Pinpoint the cell where the given text exists, returning its (X, Y) midpoint coordinate. 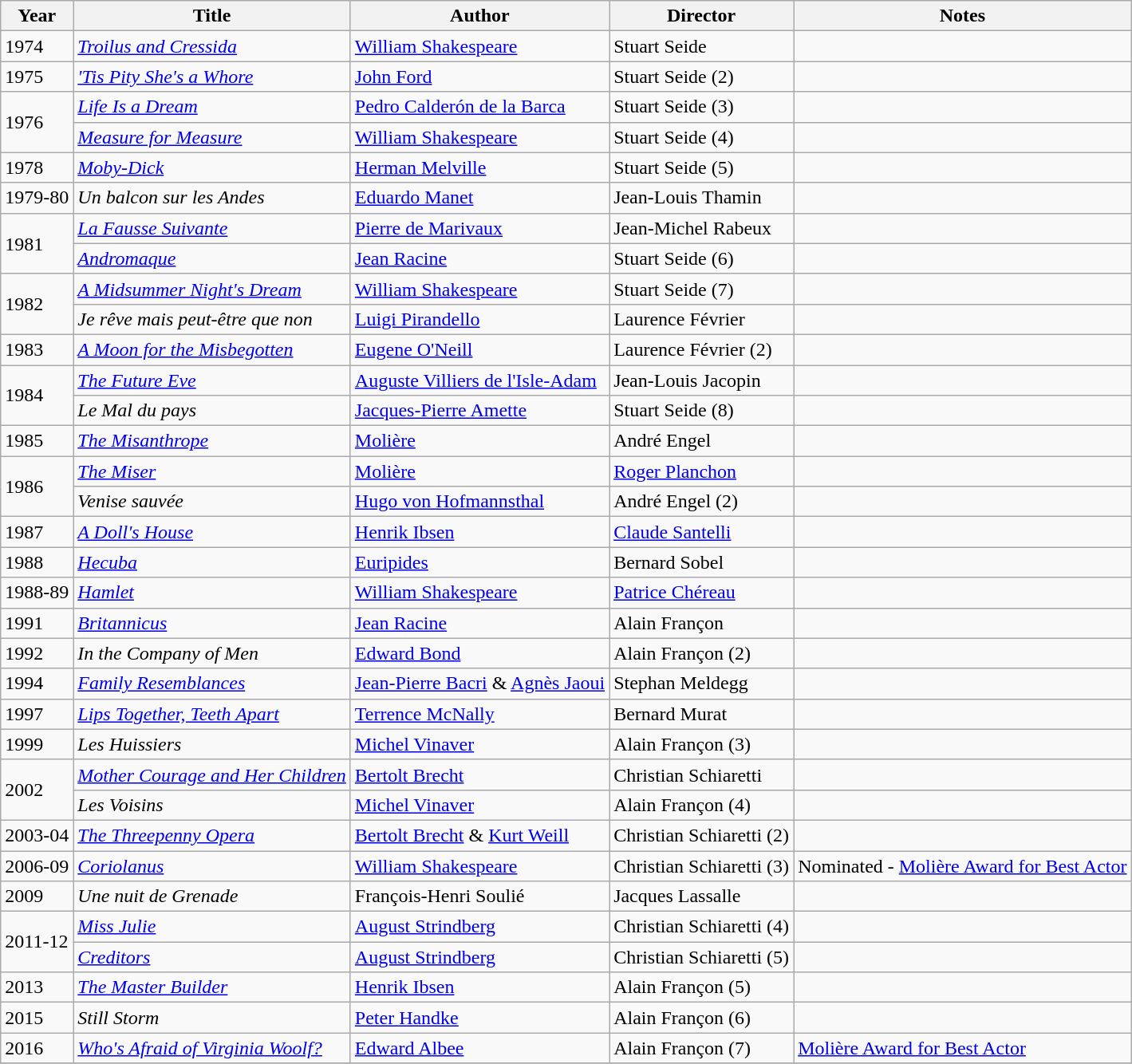
Peter Handke (479, 1018)
The Threepenny Opera (212, 835)
2009 (37, 897)
Euripides (479, 562)
Life Is a Dream (212, 107)
Venise sauvée (212, 502)
Claude Santelli (702, 532)
Une nuit de Grenade (212, 897)
1982 (37, 304)
André Engel (2) (702, 502)
Alain Françon (2) (702, 653)
François-Henri Soulié (479, 897)
Molière Award for Best Actor (962, 1048)
Who's Afraid of Virginia Woolf? (212, 1048)
Stuart Seide (2) (702, 77)
1999 (37, 744)
2006-09 (37, 865)
Eduardo Manet (479, 198)
1978 (37, 167)
Les Voisins (212, 805)
Jean-Louis Jacopin (702, 380)
1988-89 (37, 593)
Stuart Seide (7) (702, 289)
1986 (37, 487)
Le Mal du pays (212, 411)
Pedro Calderón de la Barca (479, 107)
Mother Courage and Her Children (212, 774)
Christian Schiaretti (2) (702, 835)
2013 (37, 987)
In the Company of Men (212, 653)
Herman Melville (479, 167)
A Midsummer Night's Dream (212, 289)
2003-04 (37, 835)
1975 (37, 77)
1987 (37, 532)
A Doll's House (212, 532)
Nominated - Molière Award for Best Actor (962, 865)
Les Huissiers (212, 744)
Family Resemblances (212, 684)
Stuart Seide (4) (702, 137)
Jean-Louis Thamin (702, 198)
Christian Schiaretti (3) (702, 865)
1994 (37, 684)
Hamlet (212, 593)
Alain Françon (6) (702, 1018)
Coriolanus (212, 865)
Troilus and Cressida (212, 46)
Britannicus (212, 623)
1976 (37, 122)
Edward Bond (479, 653)
Miss Julie (212, 927)
Bertolt Brecht & Kurt Weill (479, 835)
1979-80 (37, 198)
Moby-Dick (212, 167)
The Future Eve (212, 380)
Hecuba (212, 562)
Alain Françon (3) (702, 744)
Jacques-Pierre Amette (479, 411)
Patrice Chéreau (702, 593)
Stuart Seide (6) (702, 258)
2015 (37, 1018)
Alain Françon (702, 623)
'Tis Pity She's a Whore (212, 77)
1991 (37, 623)
2016 (37, 1048)
1974 (37, 46)
2011-12 (37, 942)
Alain Françon (5) (702, 987)
Jean-Michel Rabeux (702, 228)
Still Storm (212, 1018)
Laurence Février (2) (702, 349)
Andromaque (212, 258)
Director (702, 16)
Alain Françon (7) (702, 1048)
Pierre de Marivaux (479, 228)
Author (479, 16)
Stuart Seide (702, 46)
John Ford (479, 77)
The Miser (212, 471)
Eugene O'Neill (479, 349)
Un balcon sur les Andes (212, 198)
Jacques Lassalle (702, 897)
Notes (962, 16)
Roger Planchon (702, 471)
Stephan Meldegg (702, 684)
Bertolt Brecht (479, 774)
Hugo von Hofmannsthal (479, 502)
André Engel (702, 441)
La Fausse Suivante (212, 228)
A Moon for the Misbegotten (212, 349)
Alain Françon (4) (702, 805)
Title (212, 16)
Terrence McNally (479, 714)
Christian Schiaretti (702, 774)
Auguste Villiers de l'Isle-Adam (479, 380)
Stuart Seide (5) (702, 167)
Bernard Murat (702, 714)
1988 (37, 562)
1984 (37, 396)
2002 (37, 790)
Stuart Seide (3) (702, 107)
1997 (37, 714)
The Master Builder (212, 987)
The Misanthrope (212, 441)
1981 (37, 243)
Luigi Pirandello (479, 319)
Christian Schiaretti (4) (702, 927)
1983 (37, 349)
1985 (37, 441)
Laurence Février (702, 319)
Edward Albee (479, 1048)
1992 (37, 653)
Measure for Measure (212, 137)
Lips Together, Teeth Apart (212, 714)
Jean-Pierre Bacri & Agnès Jaoui (479, 684)
Year (37, 16)
Bernard Sobel (702, 562)
Creditors (212, 957)
Stuart Seide (8) (702, 411)
Je rêve mais peut-être que non (212, 319)
Christian Schiaretti (5) (702, 957)
